Identify which cell holds the provided text, then report its (x, y) central coordinate. 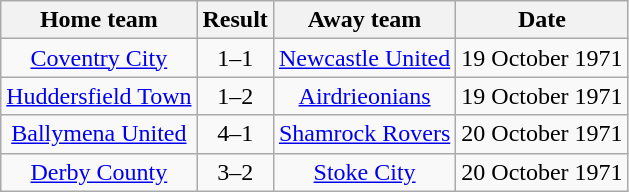
Huddersfield Town (99, 96)
Ballymena United (99, 134)
Away team (364, 20)
1–1 (235, 58)
3–2 (235, 172)
1–2 (235, 96)
Home team (99, 20)
Airdrieonians (364, 96)
Coventry City (99, 58)
Derby County (99, 172)
4–1 (235, 134)
Newcastle United (364, 58)
Stoke City (364, 172)
Date (542, 20)
Shamrock Rovers (364, 134)
Result (235, 20)
